Search for the cell housing the specified text and yield its [X, Y] center coordinate. 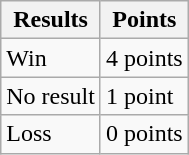
No result [51, 96]
4 points [144, 58]
Loss [51, 134]
Win [51, 58]
Results [51, 20]
1 point [144, 96]
0 points [144, 134]
Points [144, 20]
